From the cell containing the given text, extract its center point as (X, Y) coordinate. 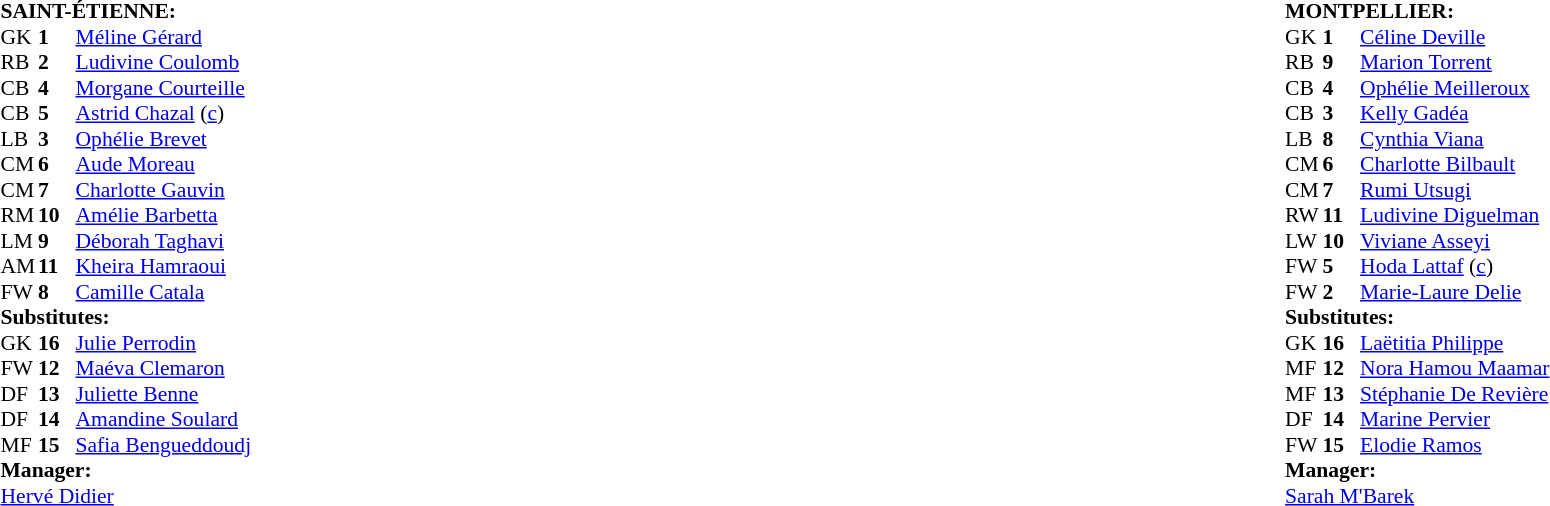
Laëtitia Philippe (1454, 343)
Nora Hamou Maamar (1454, 369)
Ophélie Brevet (164, 139)
Elodie Ramos (1454, 445)
AM (19, 267)
Ludivine Diguelman (1454, 215)
Hoda Lattaf (c) (1454, 267)
Stéphanie De Revière (1454, 394)
Céline Deville (1454, 37)
Cynthia Viana (1454, 139)
Méline Gérard (164, 37)
LM (19, 241)
Kelly Gadéa (1454, 113)
Amélie Barbetta (164, 215)
RW (1304, 215)
Amandine Soulard (164, 419)
Astrid Chazal (c) (164, 113)
Ludivine Coulomb (164, 63)
Déborah Taghavi (164, 241)
Aude Moreau (164, 165)
Viviane Asseyi (1454, 241)
Safia Bengueddoudj (164, 445)
Marine Pervier (1454, 419)
Charlotte Gauvin (164, 190)
Julie Perrodin (164, 343)
Maéva Clemaron (164, 369)
LW (1304, 241)
Marion Torrent (1454, 63)
Marie-Laure Delie (1454, 292)
Juliette Benne (164, 394)
Camille Catala (164, 292)
Morgane Courteille (164, 88)
Rumi Utsugi (1454, 190)
Kheira Hamraoui (164, 267)
RM (19, 215)
Ophélie Meilleroux (1454, 88)
Charlotte Bilbault (1454, 165)
